Extract the (X, Y) coordinate from the center of the cell holding the provided text.  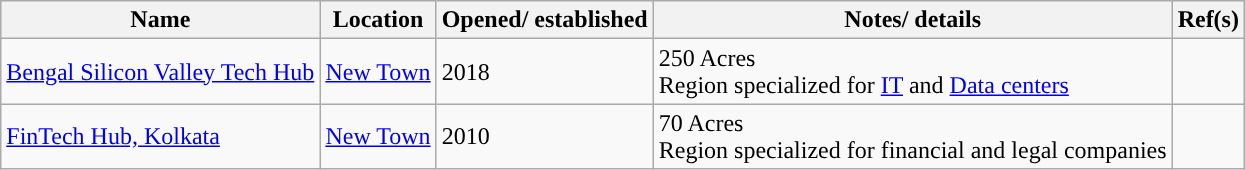
Notes/ details (912, 20)
250 Acres Region specialized for IT and Data centers (912, 72)
Bengal Silicon Valley Tech Hub (160, 72)
Name (160, 20)
Location (378, 20)
2018 (544, 72)
FinTech Hub, Kolkata (160, 136)
70 Acres Region specialized for financial and legal companies (912, 136)
Ref(s) (1208, 20)
Opened/ established (544, 20)
2010 (544, 136)
